Return [x, y] of the center of cell containing provided text 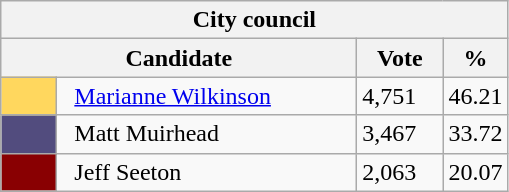
Vote [400, 58]
2,063 [400, 172]
4,751 [400, 96]
20.07 [476, 172]
Candidate [179, 58]
33.72 [476, 134]
3,467 [400, 134]
Marianne Wilkinson [207, 96]
% [476, 58]
City council [254, 20]
46.21 [476, 96]
Matt Muirhead [207, 134]
Jeff Seeton [207, 172]
